Provide the (x, y) coordinate of the cell's center where the given text is located.  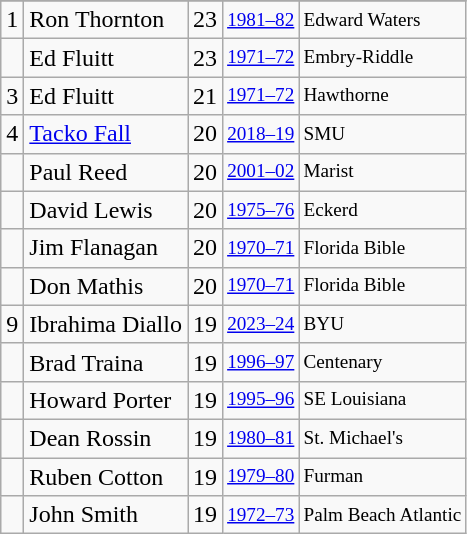
1975–76 (261, 210)
John Smith (106, 515)
2001–02 (261, 172)
1981–82 (261, 20)
Palm Beach Atlantic (382, 515)
Paul Reed (106, 172)
St. Michael's (382, 438)
SMU (382, 134)
Tacko Fall (106, 134)
2023–24 (261, 324)
3 (12, 96)
Don Mathis (106, 286)
1 (12, 20)
2018–19 (261, 134)
BYU (382, 324)
Ibrahima Diallo (106, 324)
1996–97 (261, 362)
Ruben Cotton (106, 477)
Hawthorne (382, 96)
Brad Traina (106, 362)
Edward Waters (382, 20)
Jim Flanagan (106, 248)
Ron Thornton (106, 20)
Centenary (382, 362)
Dean Rossin (106, 438)
SE Louisiana (382, 400)
9 (12, 324)
Furman (382, 477)
4 (12, 134)
1995–96 (261, 400)
Marist (382, 172)
Eckerd (382, 210)
David Lewis (106, 210)
1979–80 (261, 477)
21 (206, 96)
1972–73 (261, 515)
1980–81 (261, 438)
Embry-Riddle (382, 58)
Howard Porter (106, 400)
